Output the (x, y) coordinate of the center of the cell containing the given text.  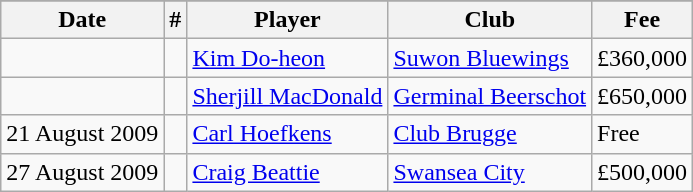
Carl Hoefkens (288, 134)
Fee (642, 20)
27 August 2009 (82, 172)
£500,000 (642, 172)
Suwon Bluewings (490, 58)
Player (288, 20)
Sherjill MacDonald (288, 96)
21 August 2009 (82, 134)
Kim Do-heon (288, 58)
Free (642, 134)
Germinal Beerschot (490, 96)
£360,000 (642, 58)
Club (490, 20)
£650,000 (642, 96)
Club Brugge (490, 134)
Swansea City (490, 172)
Craig Beattie (288, 172)
Date (82, 20)
# (176, 20)
